Capture the cell that displays the provided text and extract its (x, y) central coordinate. 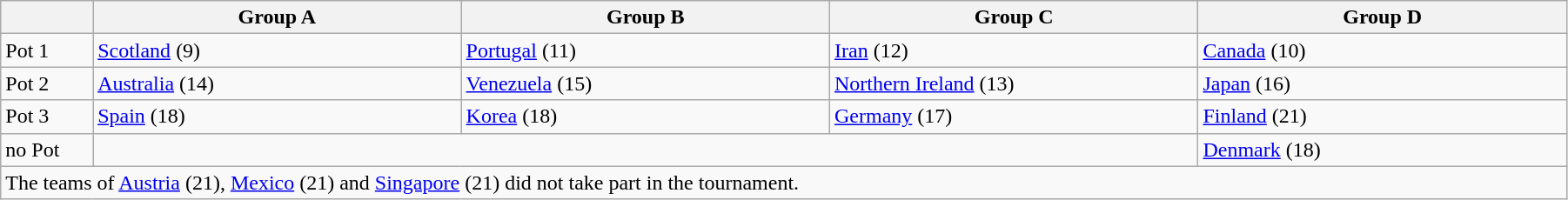
Group D (1383, 17)
Group A (277, 17)
Pot 3 (47, 117)
Finland (21) (1383, 117)
Germany (17) (1013, 117)
Venezuela (15) (646, 83)
Australia (14) (277, 83)
Japan (16) (1383, 83)
no Pot (47, 150)
Pot 2 (47, 83)
The teams of Austria (21), Mexico (21) and Singapore (21) did not take part in the tournament. (784, 183)
Scotland (9) (277, 50)
Pot 1 (47, 50)
Denmark (18) (1383, 150)
Korea (18) (646, 117)
Spain (18) (277, 117)
Portugal (11) (646, 50)
Canada (10) (1383, 50)
Northern Ireland (13) (1013, 83)
Group B (646, 17)
Iran (12) (1013, 50)
Group C (1013, 17)
